Locate the cell with the specified text and output its (x, y) center coordinate. 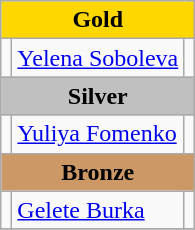
Gold (98, 20)
Bronze (98, 172)
Yuliya Fomenko (98, 134)
Silver (98, 96)
Gelete Burka (98, 210)
Yelena Soboleva (98, 58)
